Search for the cell housing the specified text and yield its (X, Y) center coordinate. 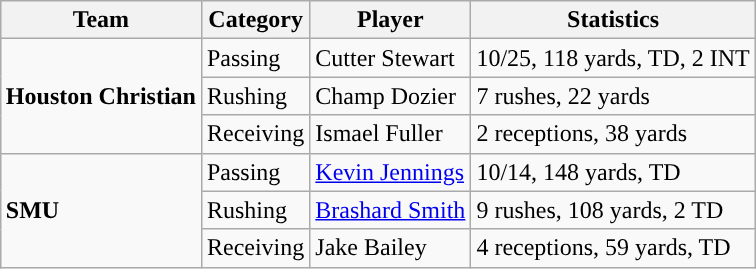
10/25, 118 yards, TD, 2 INT (613, 58)
SMU (100, 210)
9 rushes, 108 yards, 2 TD (613, 210)
Ismael Fuller (390, 134)
Brashard Smith (390, 210)
Jake Bailey (390, 248)
10/14, 148 yards, TD (613, 172)
Kevin Jennings (390, 172)
Team (100, 20)
Category (255, 20)
7 rushes, 22 yards (613, 96)
4 receptions, 59 yards, TD (613, 248)
Champ Dozier (390, 96)
2 receptions, 38 yards (613, 134)
Player (390, 20)
Cutter Stewart (390, 58)
Houston Christian (100, 96)
Statistics (613, 20)
